Scan for the cell matching the given text and deliver its (x, y) coordinate at center. 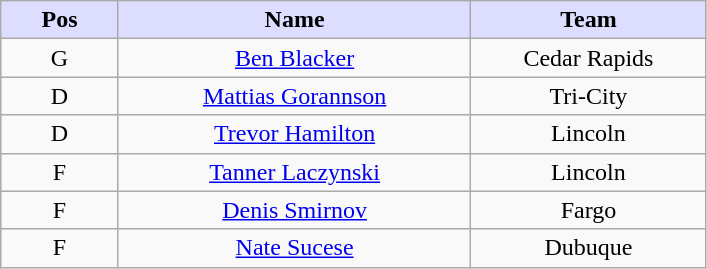
Fargo (588, 210)
Tanner Laczynski (294, 172)
Name (294, 20)
Pos (60, 20)
Mattias Gorannson (294, 96)
Denis Smirnov (294, 210)
Trevor Hamilton (294, 134)
G (60, 58)
Nate Sucese (294, 248)
Ben Blacker (294, 58)
Cedar Rapids (588, 58)
Dubuque (588, 248)
Tri-City (588, 96)
Team (588, 20)
